Provide the [x, y] coordinate of the cell's center where the given text is located.  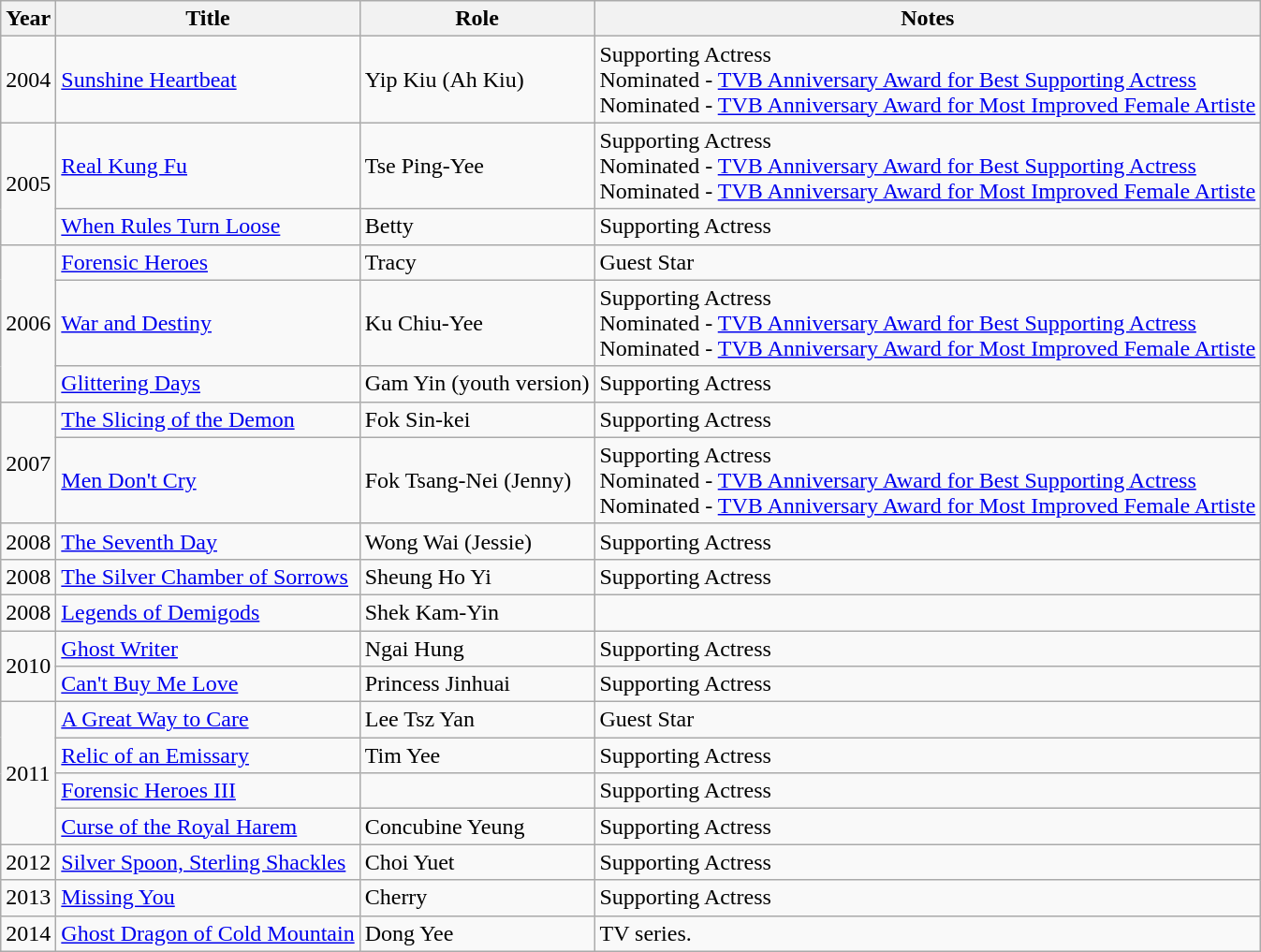
Fok Tsang-Nei (Jenny) [477, 480]
Role [477, 19]
Forensic Heroes [208, 262]
Ku Chiu-Yee [477, 323]
When Rules Turn Loose [208, 227]
Silver Spoon, Sterling Shackles [208, 862]
2012 [28, 862]
TV series. [928, 933]
2004 [28, 80]
Tse Ping-Yee [477, 166]
Choi Yuet [477, 862]
Ghost Writer [208, 649]
The Slicing of the Demon [208, 419]
A Great Way to Care [208, 720]
Legends of Demigods [208, 612]
The Silver Chamber of Sorrows [208, 577]
Forensic Heroes III [208, 791]
Princess Jinhuai [477, 684]
Yip Kiu (Ah Kiu) [477, 80]
Can't Buy Me Love [208, 684]
2005 [28, 183]
Curse of the Royal Harem [208, 827]
Year [28, 19]
Notes [928, 19]
2010 [28, 666]
Wong Wai (Jessie) [477, 541]
Sheung Ho Yi [477, 577]
Ngai Hung [477, 649]
Betty [477, 227]
Men Don't Cry [208, 480]
2007 [28, 462]
Sunshine Heartbeat [208, 80]
2011 [28, 773]
Tim Yee [477, 755]
Shek Kam-Yin [477, 612]
War and Destiny [208, 323]
Title [208, 19]
Missing You [208, 898]
The Seventh Day [208, 541]
Concubine Yeung [477, 827]
2014 [28, 933]
Ghost Dragon of Cold Mountain [208, 933]
Cherry [477, 898]
Relic of an Emissary [208, 755]
Glittering Days [208, 384]
2006 [28, 323]
Dong Yee [477, 933]
Fok Sin-kei [477, 419]
Lee Tsz Yan [477, 720]
2013 [28, 898]
Real Kung Fu [208, 166]
Tracy [477, 262]
Gam Yin (youth version) [477, 384]
